Output the [x, y] coordinate of the center of the cell containing the given text.  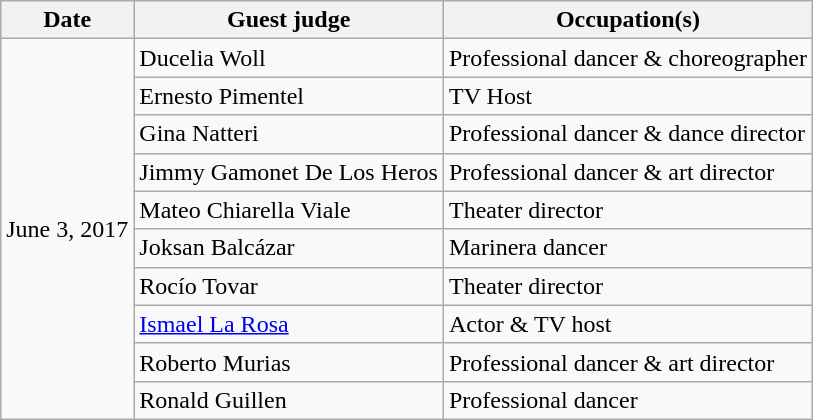
Ismael La Rosa [289, 324]
Ducelia Woll [289, 58]
Marinera dancer [628, 248]
Occupation(s) [628, 20]
Professional dancer & choreographer [628, 58]
Gina Natteri [289, 134]
Professional dancer [628, 400]
Roberto Murias [289, 362]
Ronald Guillen [289, 400]
Mateo Chiarella Viale [289, 210]
Actor & TV host [628, 324]
June 3, 2017 [68, 230]
Joksan Balcázar [289, 248]
Professional dancer & dance director [628, 134]
Jimmy Gamonet De Los Heros [289, 172]
Rocío Tovar [289, 286]
Guest judge [289, 20]
Date [68, 20]
TV Host [628, 96]
Ernesto Pimentel [289, 96]
